Search for the cell housing the specified text and yield its (X, Y) center coordinate. 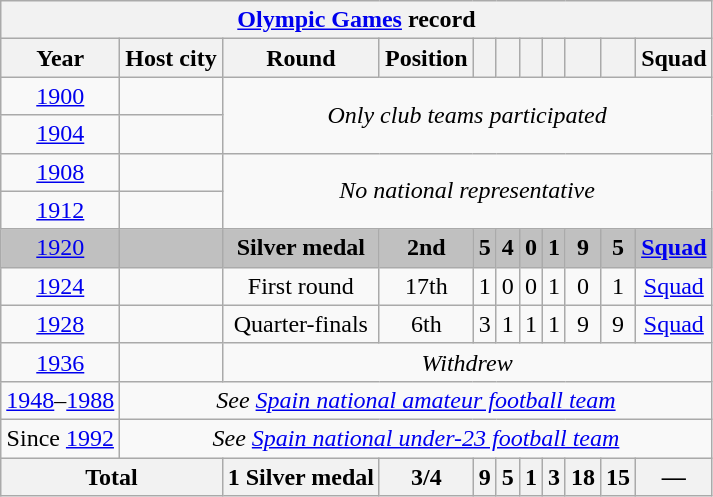
3/4 (426, 477)
See Spain national amateur football team (416, 400)
1936 (60, 362)
Silver medal (300, 248)
First round (300, 286)
— (674, 477)
1920 (60, 248)
Withdrew (467, 362)
1900 (60, 96)
No national representative (467, 191)
Only club teams participated (467, 115)
1924 (60, 286)
Since 1992 (60, 438)
6th (426, 324)
2nd (426, 248)
1908 (60, 172)
Position (426, 58)
Host city (171, 58)
1948–1988 (60, 400)
17th (426, 286)
18 (582, 477)
1928 (60, 324)
1904 (60, 134)
See Spain national under-23 football team (416, 438)
4 (508, 248)
Round (300, 58)
Year (60, 58)
Total (112, 477)
1 Silver medal (300, 477)
Quarter-finals (300, 324)
15 (618, 477)
Olympic Games record (356, 20)
1912 (60, 210)
